Capture the cell that displays the provided text and extract its (x, y) central coordinate. 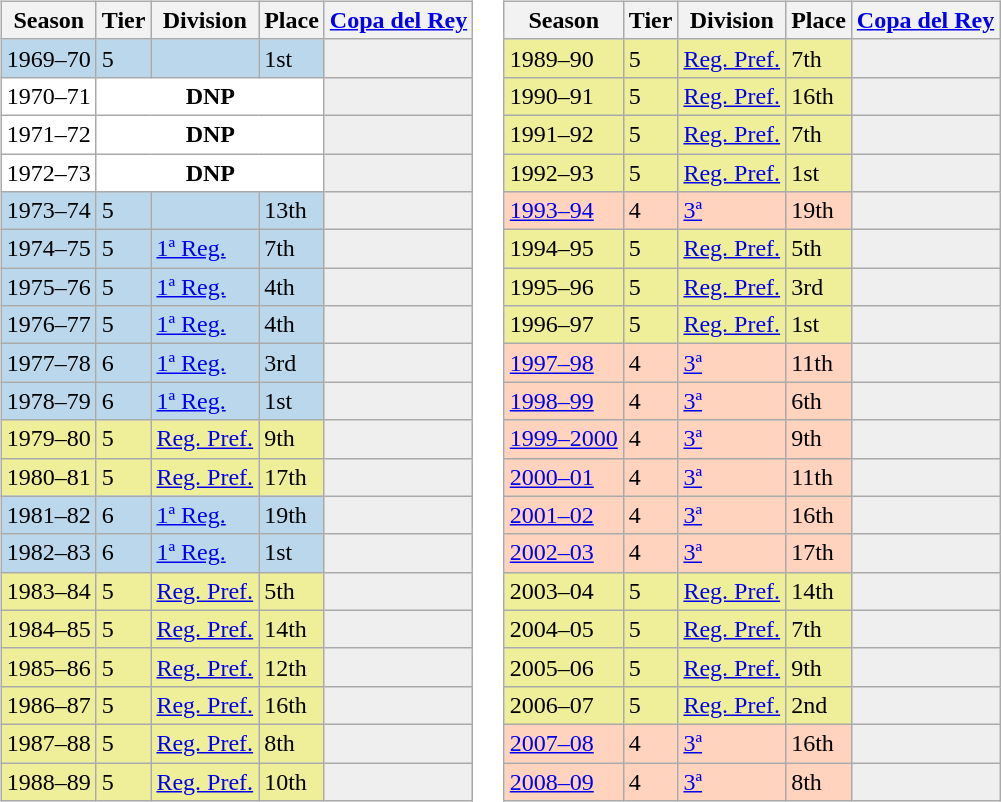
1985–86 (48, 667)
6th (819, 401)
1979–80 (48, 439)
2nd (819, 705)
1993–94 (564, 211)
2005–06 (564, 667)
2003–04 (564, 591)
1996–97 (564, 325)
1984–85 (48, 629)
1999–2000 (564, 439)
1991–92 (564, 134)
1995–96 (564, 287)
10th (292, 781)
2001–02 (564, 515)
2004–05 (564, 629)
1970–71 (48, 96)
1971–72 (48, 134)
2007–08 (564, 743)
2000–01 (564, 477)
1977–78 (48, 363)
2006–07 (564, 705)
1994–95 (564, 249)
1975–76 (48, 287)
1972–73 (48, 173)
1969–70 (48, 58)
1983–84 (48, 591)
2002–03 (564, 553)
1980–81 (48, 477)
2008–09 (564, 781)
1982–83 (48, 553)
1997–98 (564, 363)
1974–75 (48, 249)
1973–74 (48, 211)
1990–91 (564, 96)
12th (292, 667)
1976–77 (48, 325)
1988–89 (48, 781)
13th (292, 211)
1989–90 (564, 58)
1998–99 (564, 401)
1978–79 (48, 401)
1987–88 (48, 743)
1992–93 (564, 173)
1981–82 (48, 515)
1986–87 (48, 705)
